For the text-containing cell, return its midpoint in (X, Y) coordinate format. 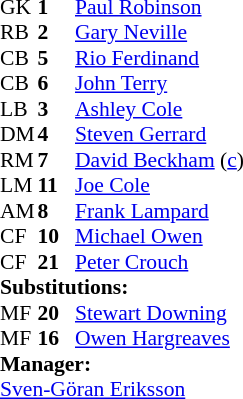
6 (57, 83)
4 (57, 135)
8 (57, 211)
7 (57, 160)
DM (19, 135)
RM (19, 160)
5 (57, 58)
AM (19, 211)
LB (19, 109)
RB (19, 33)
2 (57, 33)
3 (57, 109)
16 (57, 339)
20 (57, 313)
21 (57, 262)
LM (19, 185)
10 (57, 237)
11 (57, 185)
